Locate the cell with the specified text and output its (X, Y) center coordinate. 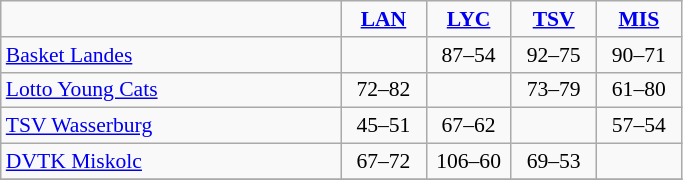
DVTK Miskolc (171, 162)
106–60 (468, 162)
67–62 (468, 126)
90–71 (638, 55)
TSV (554, 19)
LYC (468, 19)
67–72 (384, 162)
87–54 (468, 55)
61–80 (638, 90)
57–54 (638, 126)
45–51 (384, 126)
TSV Wasserburg (171, 126)
69–53 (554, 162)
LAN (384, 19)
73–79 (554, 90)
Lotto Young Cats (171, 90)
92–75 (554, 55)
72–82 (384, 90)
MIS (638, 19)
Basket Landes (171, 55)
